Return the [x, y] coordinate for the center point of the cell that contains the specified text.  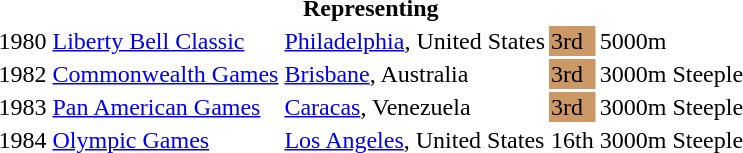
Commonwealth Games [166, 74]
Philadelphia, United States [415, 41]
Brisbane, Australia [415, 74]
Liberty Bell Classic [166, 41]
Caracas, Venezuela [415, 107]
Pan American Games [166, 107]
